Pinpoint the cell where the given text exists, returning its (X, Y) midpoint coordinate. 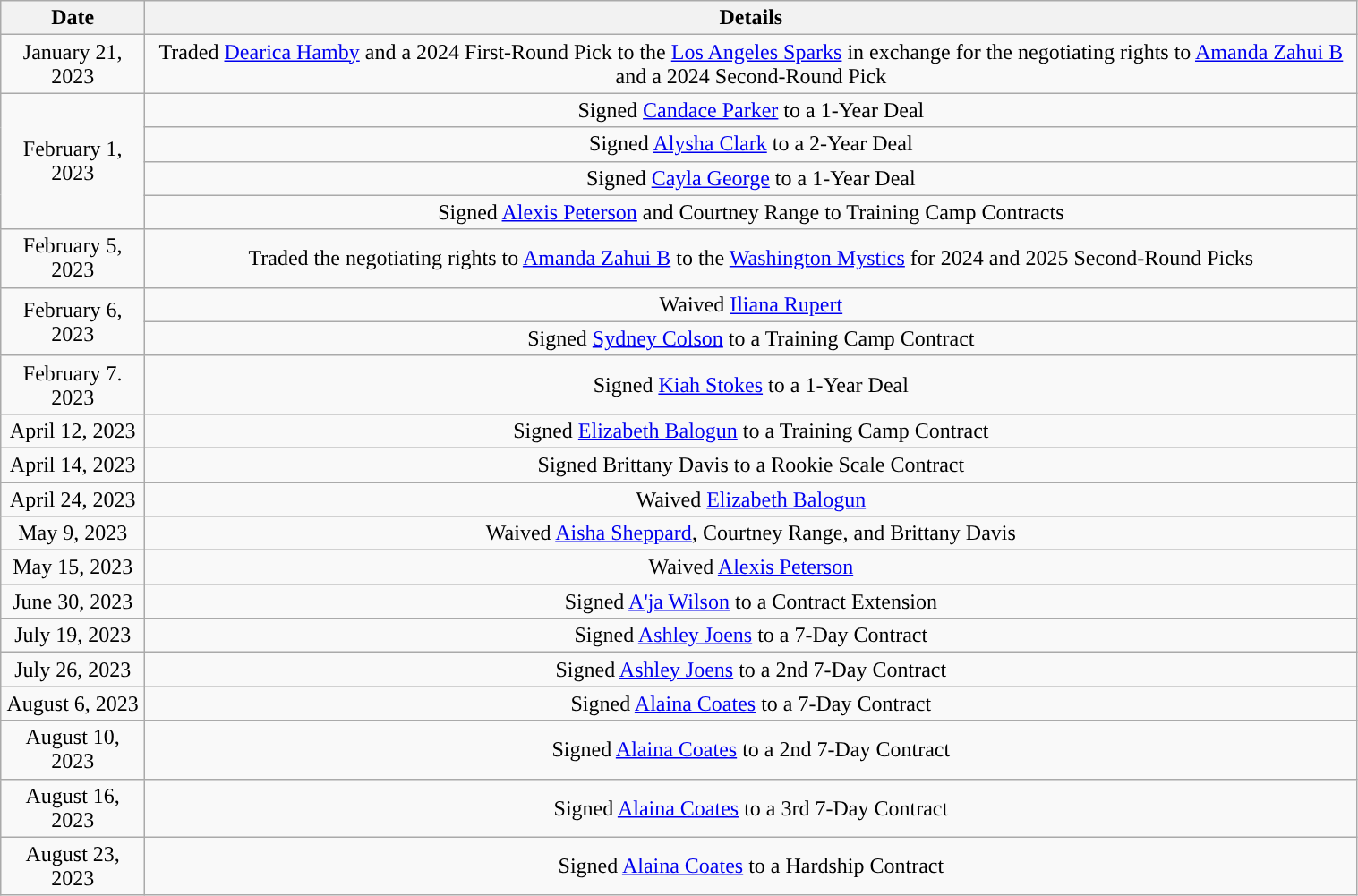
Signed Brittany Davis to a Rookie Scale Contract (751, 465)
Traded the negotiating rights to Amanda Zahui B to the Washington Mystics for 2024 and 2025 Second-Round Picks (751, 258)
April 14, 2023 (73, 465)
Signed Alaina Coates to a 3rd 7-Day Contract (751, 807)
June 30, 2023 (73, 602)
July 19, 2023 (73, 636)
May 9, 2023 (73, 533)
April 12, 2023 (73, 431)
Signed Alysha Clark to a 2-Year Deal (751, 144)
Signed Alexis Peterson and Courtney Range to Training Camp Contracts (751, 212)
Signed A'ja Wilson to a Contract Extension (751, 602)
Signed Sydney Colson to a Training Camp Contract (751, 338)
Waived Alexis Peterson (751, 567)
Waived Iliana Rupert (751, 304)
April 24, 2023 (73, 499)
Signed Alaina Coates to a 7-Day Contract (751, 704)
February 6, 2023 (73, 321)
Signed Ashley Joens to a 7-Day Contract (751, 636)
Signed Alaina Coates to a 2nd 7-Day Contract (751, 750)
Signed Alaina Coates to a Hardship Contract (751, 866)
Details (751, 18)
August 16, 2023 (73, 807)
Signed Cayla George to a 1-Year Deal (751, 178)
Signed Elizabeth Balogun to a Training Camp Contract (751, 431)
February 1, 2023 (73, 161)
February 7. 2023 (73, 385)
August 23, 2023 (73, 866)
August 10, 2023 (73, 750)
Waived Elizabeth Balogun (751, 499)
Signed Candace Parker to a 1-Year Deal (751, 110)
Signed Ashley Joens to a 2nd 7-Day Contract (751, 670)
August 6, 2023 (73, 704)
July 26, 2023 (73, 670)
Signed Kiah Stokes to a 1-Year Deal (751, 385)
February 5, 2023 (73, 258)
Waived Aisha Sheppard, Courtney Range, and Brittany Davis (751, 533)
May 15, 2023 (73, 567)
Date (73, 18)
January 21, 2023 (73, 64)
